Extract the [x, y] coordinate from the center of the cell holding the provided text.  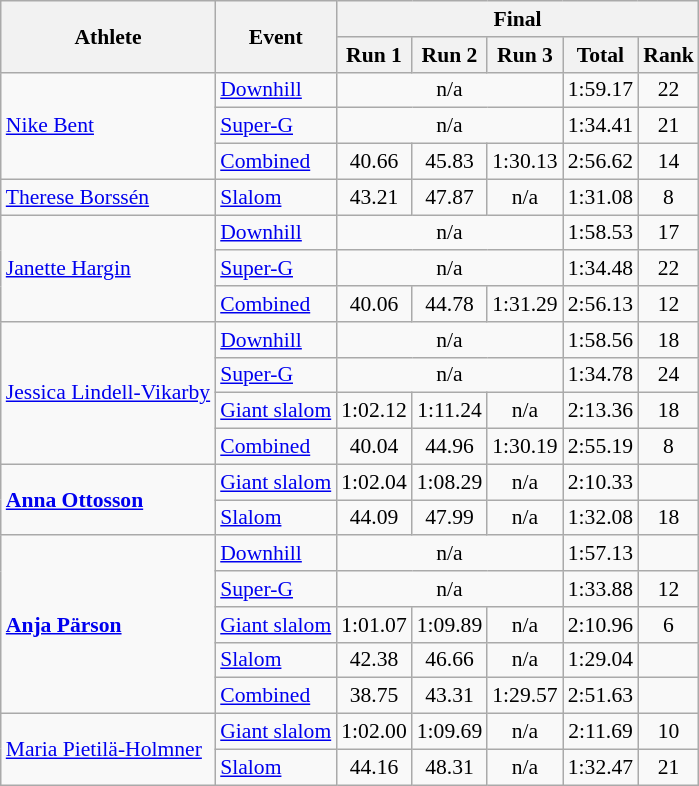
48.31 [450, 767]
10 [668, 732]
Run 2 [450, 55]
1:32.47 [600, 767]
2:55.19 [600, 447]
1:34.41 [600, 126]
45.83 [450, 162]
1:58.53 [600, 233]
2:13.36 [600, 411]
Rank [668, 55]
40.66 [374, 162]
2:51.63 [600, 696]
2:56.62 [600, 162]
2:10.96 [600, 625]
1:57.13 [600, 554]
43.21 [374, 197]
1:11.24 [450, 411]
47.99 [450, 518]
1:34.48 [600, 269]
44.96 [450, 447]
24 [668, 375]
Janette Hargin [108, 268]
1:30.13 [524, 162]
1:31.29 [524, 304]
2:56.13 [600, 304]
1:08.29 [450, 482]
Run 1 [374, 55]
1:02.00 [374, 732]
Maria Pietilä-Holmner [108, 750]
Athlete [108, 36]
Therese Borssén [108, 197]
17 [668, 233]
Final [518, 19]
Anja Pärson [108, 625]
Event [276, 36]
Jessica Lindell-Vikarby [108, 393]
38.75 [374, 696]
42.38 [374, 660]
1:59.17 [600, 90]
46.66 [450, 660]
1:34.78 [600, 375]
47.87 [450, 197]
1:30.19 [524, 447]
14 [668, 162]
1:09.69 [450, 732]
2:10.33 [600, 482]
1:29.04 [600, 660]
Anna Ottosson [108, 500]
1:29.57 [524, 696]
1:09.89 [450, 625]
1:58.56 [600, 340]
43.31 [450, 696]
1:31.08 [600, 197]
1:02.12 [374, 411]
44.09 [374, 518]
Nike Bent [108, 126]
1:02.04 [374, 482]
6 [668, 625]
40.06 [374, 304]
Total [600, 55]
44.16 [374, 767]
1:33.88 [600, 589]
1:01.07 [374, 625]
40.04 [374, 447]
44.78 [450, 304]
Run 3 [524, 55]
1:32.08 [600, 518]
2:11.69 [600, 732]
